Detect which cell encompasses the target text, then output its (x, y) center coordinate. 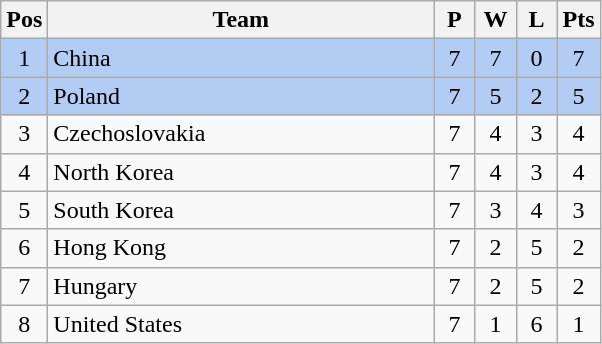
Hungary (241, 286)
Team (241, 20)
L (536, 20)
8 (24, 324)
P (454, 20)
W (496, 20)
Hong Kong (241, 248)
Pos (24, 20)
0 (536, 58)
Czechoslovakia (241, 134)
United States (241, 324)
China (241, 58)
North Korea (241, 172)
South Korea (241, 210)
Pts (578, 20)
Poland (241, 96)
